Identify which cell holds the provided text, then report its (X, Y) central coordinate. 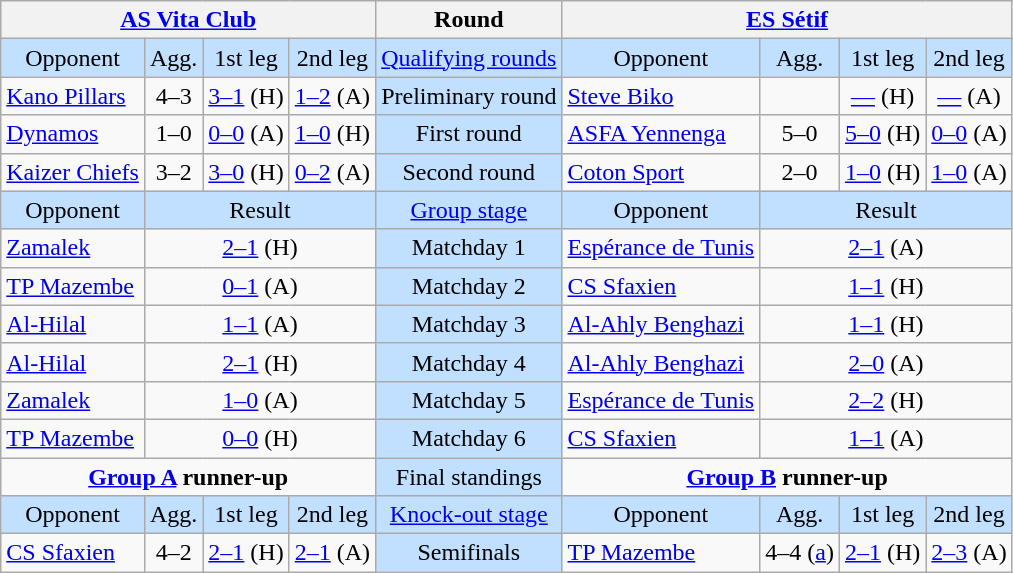
First round (469, 134)
ES Sétif (787, 20)
Knock-out stage (469, 515)
1–2 (A) (332, 96)
Matchday 4 (469, 362)
2–3 (A) (969, 553)
Matchday 3 (469, 324)
3–0 (H) (246, 172)
3–1 (H) (246, 96)
Group stage (469, 210)
3–2 (173, 172)
2–2 (H) (886, 400)
0–0 (H) (260, 438)
4–2 (173, 553)
Matchday 1 (469, 248)
— (A) (969, 96)
Dynamos (73, 134)
Preliminary round (469, 96)
— (H) (882, 96)
Steve Biko (661, 96)
AS Vita Club (188, 20)
Kano Pillars (73, 96)
2–0 (A) (886, 362)
1–0 (173, 134)
Matchday 2 (469, 286)
Matchday 5 (469, 400)
Second round (469, 172)
Round (469, 20)
4–4 (a) (800, 553)
Group B runner-up (787, 477)
2–0 (800, 172)
Group A runner-up (188, 477)
0–1 (A) (260, 286)
5–0 (H) (882, 134)
5–0 (800, 134)
Coton Sport (661, 172)
Semifinals (469, 553)
Final standings (469, 477)
Qualifying rounds (469, 58)
Matchday 6 (469, 438)
0–2 (A) (332, 172)
ASFA Yennenga (661, 134)
Kaizer Chiefs (73, 172)
4–3 (173, 96)
